Identify which cell holds the provided text, then report its (X, Y) central coordinate. 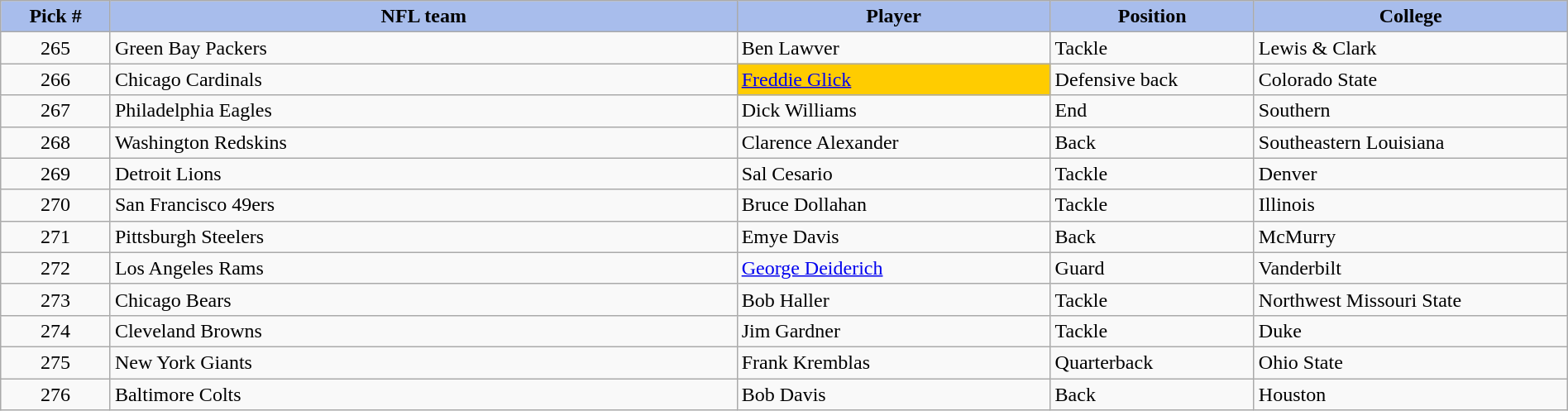
Lewis & Clark (1411, 48)
College (1411, 17)
275 (56, 362)
Los Angeles Rams (423, 268)
Emye Davis (893, 237)
Bob Davis (893, 394)
End (1152, 111)
Frank Kremblas (893, 362)
Bruce Dollahan (893, 205)
273 (56, 299)
Pittsburgh Steelers (423, 237)
270 (56, 205)
Baltimore Colts (423, 394)
Clarence Alexander (893, 142)
265 (56, 48)
Philadelphia Eagles (423, 111)
New York Giants (423, 362)
268 (56, 142)
Houston (1411, 394)
Quarterback (1152, 362)
George Deiderich (893, 268)
Denver (1411, 174)
Pick # (56, 17)
Green Bay Packers (423, 48)
Colorado State (1411, 79)
Sal Cesario (893, 174)
Guard (1152, 268)
Jim Gardner (893, 331)
Position (1152, 17)
Duke (1411, 331)
274 (56, 331)
276 (56, 394)
Vanderbilt (1411, 268)
Ohio State (1411, 362)
Chicago Bears (423, 299)
267 (56, 111)
Chicago Cardinals (423, 79)
272 (56, 268)
266 (56, 79)
Defensive back (1152, 79)
Bob Haller (893, 299)
McMurry (1411, 237)
Dick Williams (893, 111)
NFL team (423, 17)
Ben Lawver (893, 48)
San Francisco 49ers (423, 205)
Illinois (1411, 205)
Southeastern Louisiana (1411, 142)
Washington Redskins (423, 142)
271 (56, 237)
Freddie Glick (893, 79)
Cleveland Browns (423, 331)
Player (893, 17)
Southern (1411, 111)
269 (56, 174)
Northwest Missouri State (1411, 299)
Detroit Lions (423, 174)
